Find where the given text appears and provide that cell's center as (x, y) coordinate. 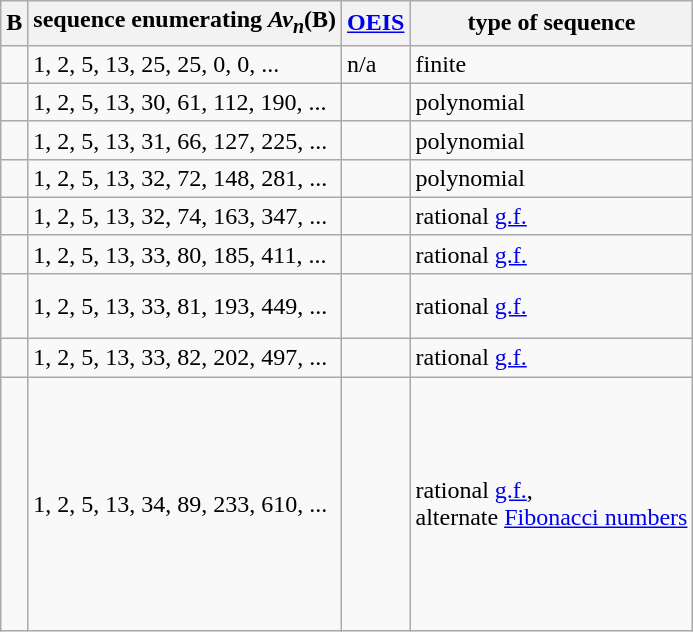
1, 2, 5, 13, 33, 80, 185, 411, ... (185, 254)
1, 2, 5, 13, 32, 74, 163, 347, ... (185, 216)
1, 2, 5, 13, 25, 25, 0, 0, ... (185, 64)
rational g.f., alternate Fibonacci numbers (552, 504)
type of sequence (552, 23)
1, 2, 5, 13, 33, 81, 193, 449, ... (185, 306)
1, 2, 5, 13, 31, 66, 127, 225, ... (185, 140)
sequence enumerating Avn(B) (185, 23)
n/a (376, 64)
B (14, 23)
1, 2, 5, 13, 33, 82, 202, 497, ... (185, 358)
1, 2, 5, 13, 32, 72, 148, 281, ... (185, 178)
finite (552, 64)
1, 2, 5, 13, 34, 89, 233, 610, ... (185, 504)
OEIS (376, 23)
1, 2, 5, 13, 30, 61, 112, 190, ... (185, 102)
